Locate the cell with the specified text and output its (X, Y) center coordinate. 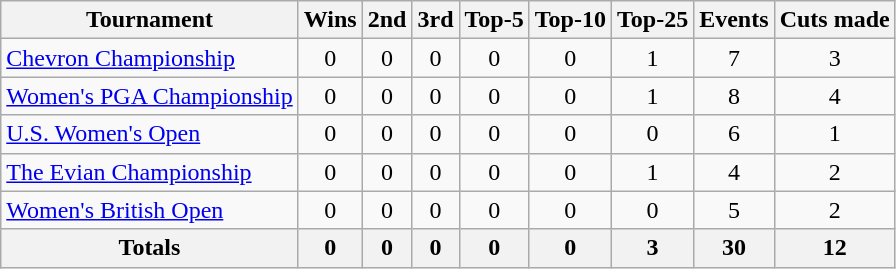
5 (734, 210)
12 (834, 248)
Chevron Championship (150, 58)
2nd (387, 20)
Top-10 (570, 20)
Top-5 (494, 20)
3rd (436, 20)
30 (734, 248)
Women's PGA Championship (150, 96)
Totals (150, 248)
The Evian Championship (150, 172)
6 (734, 134)
Wins (330, 20)
Events (734, 20)
Top-25 (652, 20)
7 (734, 58)
Cuts made (834, 20)
Tournament (150, 20)
8 (734, 96)
Women's British Open (150, 210)
U.S. Women's Open (150, 134)
